Search for the cell housing the specified text and yield its [X, Y] center coordinate. 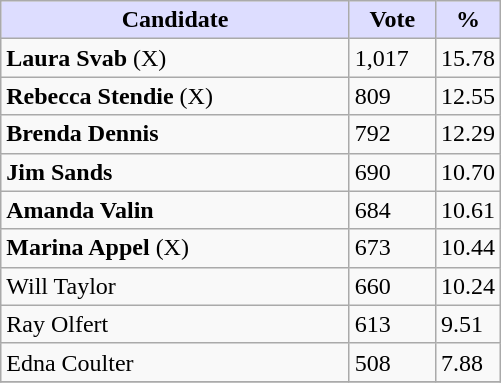
Rebecca Stendie (X) [176, 96]
10.61 [468, 210]
673 [392, 248]
1,017 [392, 58]
12.29 [468, 134]
Vote [392, 20]
10.44 [468, 248]
Candidate [176, 20]
Laura Svab (X) [176, 58]
690 [392, 172]
Ray Olfert [176, 324]
10.70 [468, 172]
Edna Coulter [176, 362]
15.78 [468, 58]
809 [392, 96]
508 [392, 362]
12.55 [468, 96]
% [468, 20]
Will Taylor [176, 286]
Jim Sands [176, 172]
684 [392, 210]
792 [392, 134]
9.51 [468, 324]
Marina Appel (X) [176, 248]
660 [392, 286]
10.24 [468, 286]
613 [392, 324]
Amanda Valin [176, 210]
7.88 [468, 362]
Brenda Dennis [176, 134]
